Locate the cell with the specified text and output its [x, y] center coordinate. 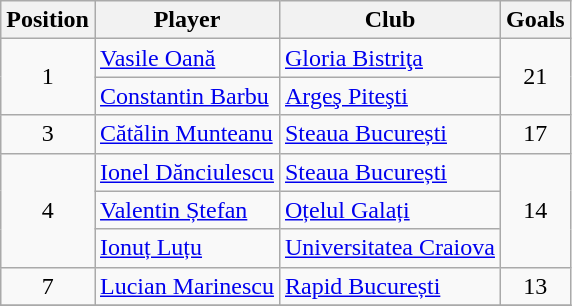
Vasile Oană [186, 58]
21 [535, 77]
7 [48, 286]
Player [186, 20]
Oțelul Galați [390, 210]
Goals [535, 20]
4 [48, 210]
14 [535, 210]
Ionuț Luțu [186, 248]
Lucian Marinescu [186, 286]
13 [535, 286]
1 [48, 77]
Gloria Bistriţa [390, 58]
Constantin Barbu [186, 96]
Universitatea Craiova [390, 248]
3 [48, 134]
Club [390, 20]
17 [535, 134]
Rapid București [390, 286]
Cătălin Munteanu [186, 134]
Position [48, 20]
Ionel Dănciulescu [186, 172]
Argeş Piteşti [390, 96]
Valentin Ștefan [186, 210]
